Locate the cell with the specified text and output its (X, Y) center coordinate. 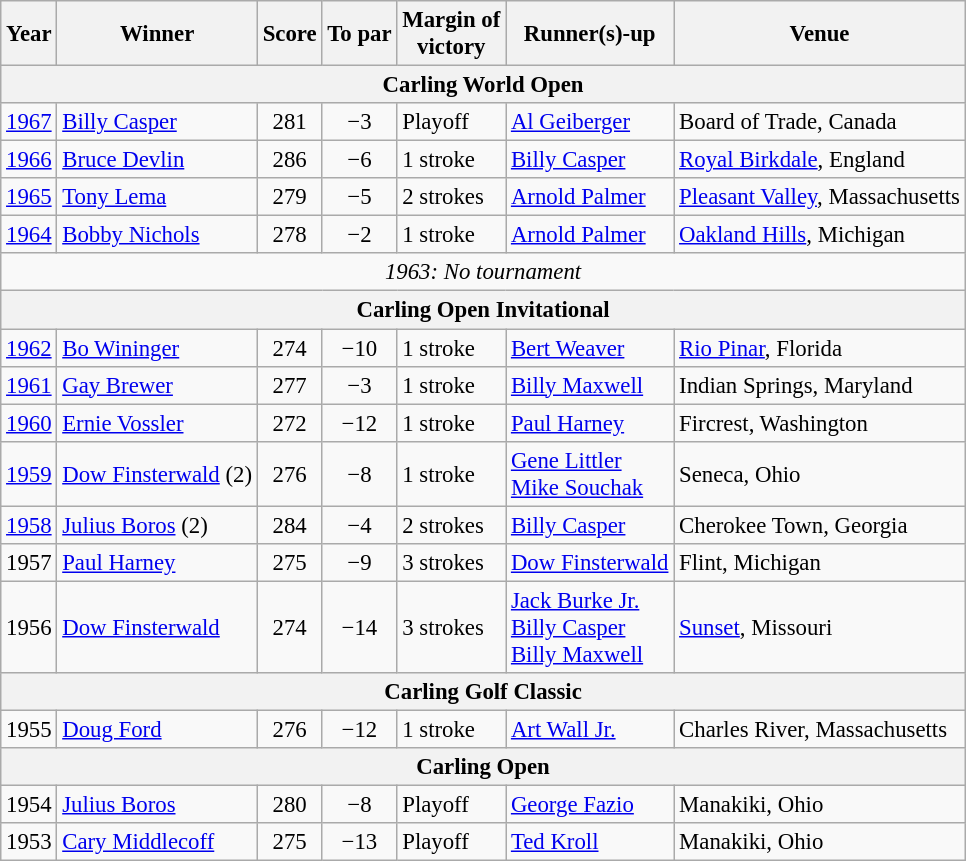
Cary Middlecoff (157, 842)
Carling Open (484, 767)
Fircrest, Washington (820, 423)
1964 (29, 235)
1966 (29, 160)
Pleasant Valley, Massachusetts (820, 197)
Gay Brewer (157, 385)
280 (290, 805)
1957 (29, 563)
−13 (360, 842)
George Fazio (590, 805)
1956 (29, 627)
−2 (360, 235)
1967 (29, 122)
Bo Wininger (157, 348)
1965 (29, 197)
Julius Boros (157, 805)
Carling Open Invitational (484, 310)
272 (290, 423)
279 (290, 197)
Jack Burke Jr. Billy Casper Billy Maxwell (590, 627)
Margin ofvictory (452, 34)
Runner(s)-up (590, 34)
−5 (360, 197)
Oakland Hills, Michigan (820, 235)
Tony Lema (157, 197)
Year (29, 34)
1963: No tournament (484, 273)
286 (290, 160)
1953 (29, 842)
−4 (360, 525)
Seneca, Ohio (820, 474)
281 (290, 122)
278 (290, 235)
284 (290, 525)
−14 (360, 627)
1960 (29, 423)
277 (290, 385)
Bobby Nichols (157, 235)
Score (290, 34)
Carling Golf Classic (484, 692)
1958 (29, 525)
Bruce Devlin (157, 160)
1961 (29, 385)
To par (360, 34)
Board of Trade, Canada (820, 122)
Julius Boros (2) (157, 525)
Ernie Vossler (157, 423)
Dow Finsterwald (2) (157, 474)
Bert Weaver (590, 348)
Carling World Open (484, 85)
Venue (820, 34)
Sunset, Missouri (820, 627)
1955 (29, 729)
Royal Birkdale, England (820, 160)
Doug Ford (157, 729)
Al Geiberger (590, 122)
Ted Kroll (590, 842)
Art Wall Jr. (590, 729)
Indian Springs, Maryland (820, 385)
Rio Pinar, Florida (820, 348)
1954 (29, 805)
1962 (29, 348)
−10 (360, 348)
1959 (29, 474)
Gene Littler Mike Souchak (590, 474)
Winner (157, 34)
Billy Maxwell (590, 385)
−6 (360, 160)
Cherokee Town, Georgia (820, 525)
Charles River, Massachusetts (820, 729)
−9 (360, 563)
Flint, Michigan (820, 563)
